For the text-containing cell, return its midpoint in [x, y] coordinate format. 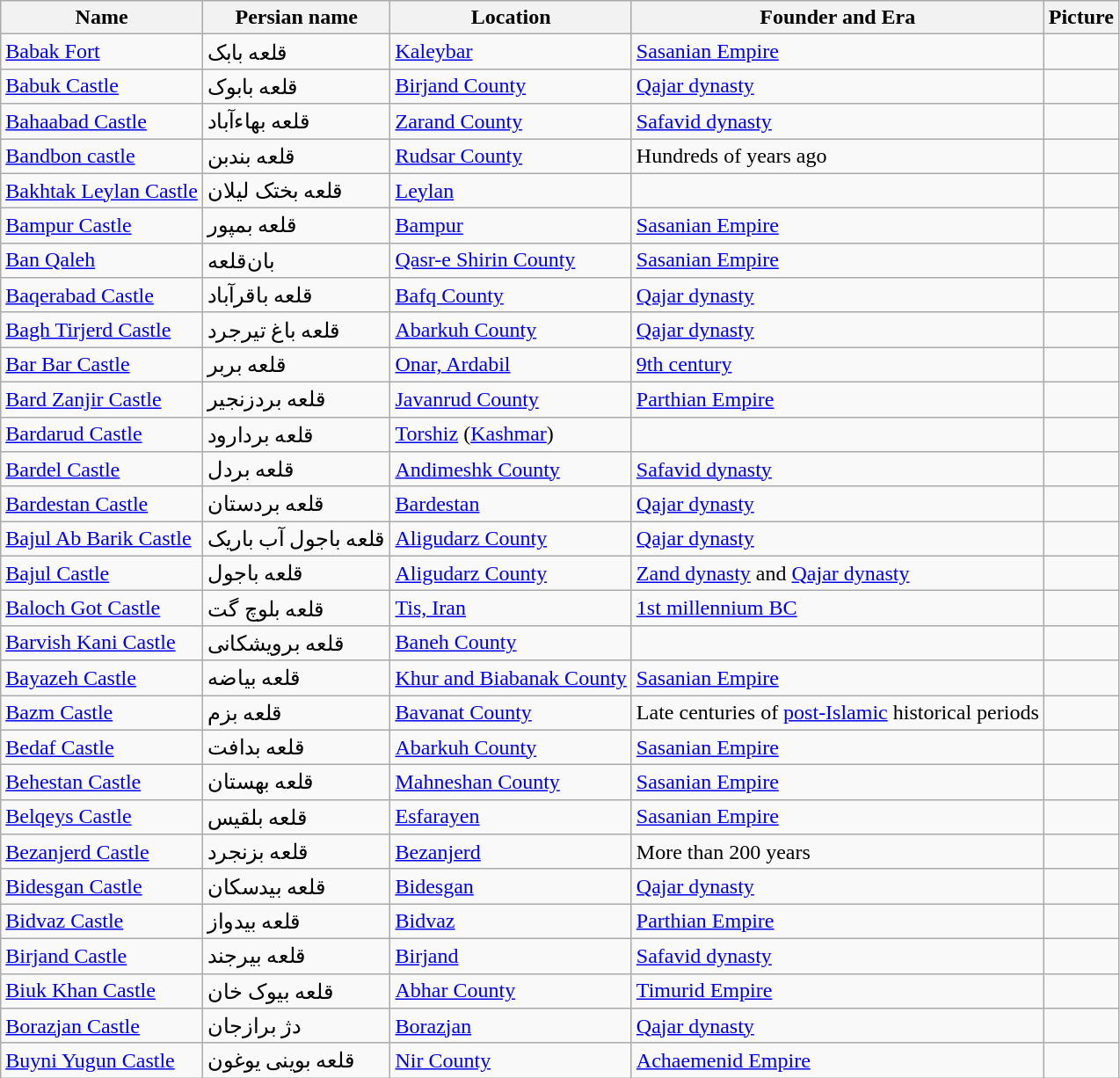
قلعه بردزنجیر [296, 399]
Mahneshan County [511, 783]
Bardestan [511, 504]
Bardarud Castle [102, 434]
Bajul Castle [102, 573]
Bazm Castle [102, 712]
Bampur Castle [102, 226]
قلعه باقرآباد [296, 295]
قلعه بردل [296, 470]
Torshiz (Kashmar) [511, 434]
Behestan Castle [102, 783]
Bagh Tirjerd Castle [102, 330]
Bezanjerd [511, 852]
قلعه بدافت [296, 747]
Bavanat County [511, 712]
More than 200 years [837, 852]
Bayazeh Castle [102, 678]
Bidesgan [511, 886]
Kaleybar [511, 52]
Persian name [296, 18]
Bezanjerd Castle [102, 852]
قلعه بندبن [296, 157]
Onar, Ardabil [511, 365]
Birjand [511, 956]
Bardel Castle [102, 470]
قلعه بمپور [296, 226]
Bidvaz [511, 921]
Borazjan Castle [102, 1026]
قلعه بیدواز [296, 921]
قلعه باجول [296, 573]
Bar Bar Castle [102, 365]
Bafq County [511, 295]
قلعه بهاءآباد [296, 121]
قلعه بیاضه [296, 678]
Bakhtak Leylan Castle [102, 191]
قلعه بوینی یوغون [296, 1060]
Biuk Khan Castle [102, 991]
Timurid Empire [837, 991]
Qasr-e Shirin County [511, 260]
قلعه بابک [296, 52]
Leylan [511, 191]
قلعه بزم [296, 712]
Baneh County [511, 643]
Babuk Castle [102, 86]
Babak Fort [102, 52]
Achaemenid Empire [837, 1060]
Late centuries of post-Islamic historical periods [837, 712]
Andimeshk County [511, 470]
قلعه بیرجند [296, 956]
Bampur [511, 226]
قلعه برویشکانی [296, 643]
9th century [837, 365]
Baloch Got Castle [102, 608]
قلعه باجول آب باریک [296, 539]
دژ برازجان [296, 1026]
قلعه بردستان [296, 504]
Bidesgan Castle [102, 886]
بان‌قلعه [296, 260]
قلعه بیدسکان [296, 886]
Birjand Castle [102, 956]
قلعه بلقیس [296, 817]
Nir County [511, 1060]
Barvish Kani Castle [102, 643]
Zand dynasty and Qajar dynasty [837, 573]
Abhar County [511, 991]
قلعه بربر [296, 365]
Bajul Ab Barik Castle [102, 539]
Buyni Yugun Castle [102, 1060]
Bardestan Castle [102, 504]
Javanrud County [511, 399]
Founder and Era [837, 18]
Hundreds of years ago [837, 157]
قلعه بزنجرد [296, 852]
Borazjan [511, 1026]
Rudsar County [511, 157]
Birjand County [511, 86]
Tis, Iran [511, 608]
قلعه بختک لیلان [296, 191]
Bahaabad Castle [102, 121]
Name [102, 18]
Baqerabad Castle [102, 295]
Bedaf Castle [102, 747]
قلعه بلوچ گت [296, 608]
Khur and Biabanak County [511, 678]
قلعه بابوک [296, 86]
Ban Qaleh [102, 260]
قلعه بیوک خان [296, 991]
Zarand County [511, 121]
Bandbon castle [102, 157]
قلعه بهستان [296, 783]
Esfarayen [511, 817]
Bard Zanjir Castle [102, 399]
قلعه باغ تیرجرد [296, 330]
Belqeys Castle [102, 817]
قلعه بردارود [296, 434]
1st millennium BC [837, 608]
Bidvaz Castle [102, 921]
Location [511, 18]
Picture [1081, 18]
